For the text-containing cell, return its midpoint in [x, y] coordinate format. 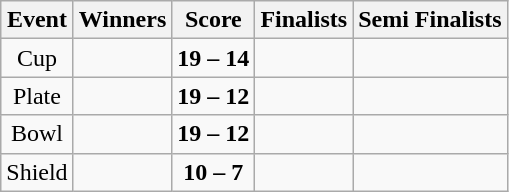
Winners [122, 20]
Score [214, 20]
Shield [37, 172]
Semi Finalists [430, 20]
Cup [37, 58]
Event [37, 20]
Plate [37, 96]
Finalists [304, 20]
Bowl [37, 134]
10 – 7 [214, 172]
19 – 14 [214, 58]
